Capture the cell that displays the provided text and extract its (X, Y) central coordinate. 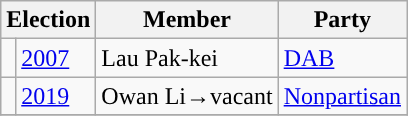
2019 (56, 96)
Party (342, 20)
Owan Li→vacant (187, 96)
2007 (56, 58)
Election (48, 20)
Lau Pak-kei (187, 58)
Nonpartisan (342, 96)
DAB (342, 58)
Member (187, 20)
